Pinpoint the cell where the given text exists, returning its (x, y) midpoint coordinate. 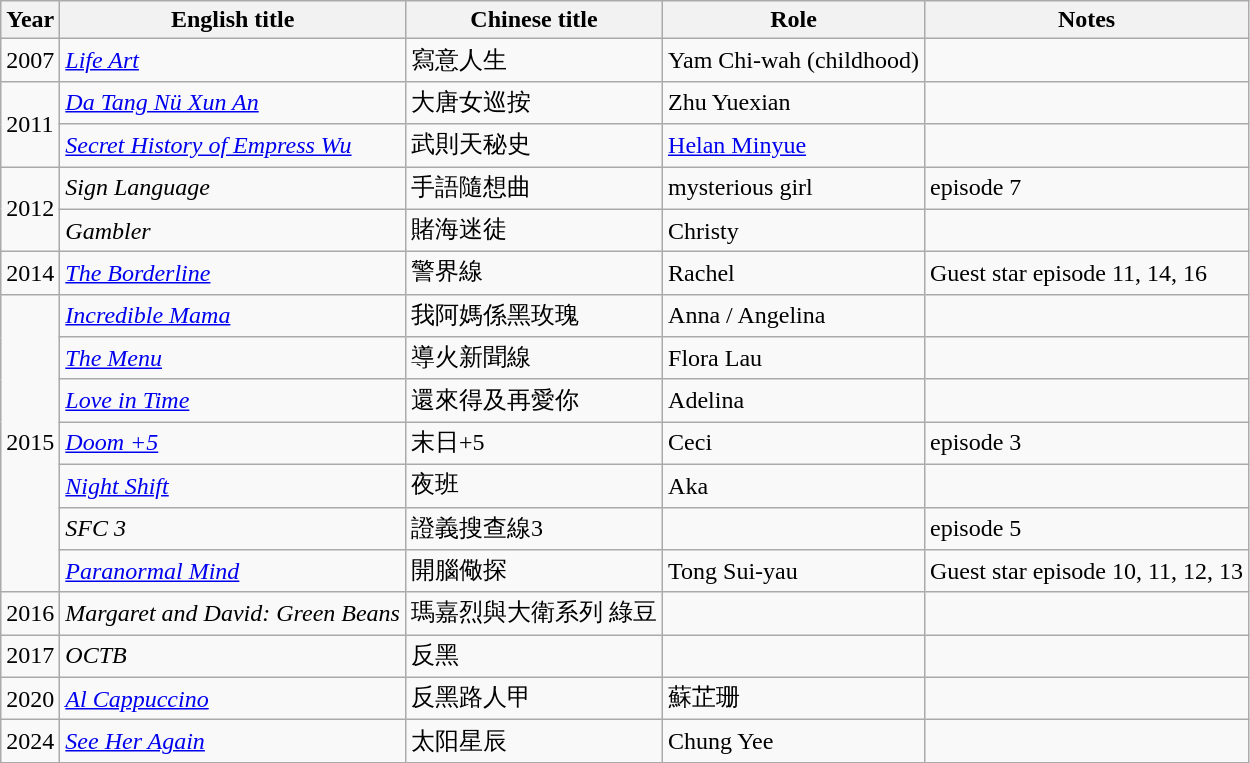
大唐女巡按 (534, 102)
賭海迷徒 (534, 230)
OCTB (233, 656)
Helan Minyue (794, 146)
證義搜查線3 (534, 528)
mysterious girl (794, 188)
Year (30, 20)
反黑路人甲 (534, 698)
Rachel (794, 274)
Incredible Mama (233, 316)
瑪嘉烈與大衛系列 綠豆 (534, 614)
The Menu (233, 358)
導火新聞線 (534, 358)
2017 (30, 656)
The Borderline (233, 274)
Life Art (233, 60)
Notes (1086, 20)
English title (233, 20)
Margaret and David: Green Beans (233, 614)
Adelina (794, 400)
太阳星辰 (534, 742)
我阿媽係黑玫瑰 (534, 316)
SFC 3 (233, 528)
Doom +5 (233, 444)
2024 (30, 742)
Tong Sui-yau (794, 572)
Flora Lau (794, 358)
Al Cappuccino (233, 698)
episode 5 (1086, 528)
Guest star episode 10, 11, 12, 13 (1086, 572)
Da Tang Nü Xun An (233, 102)
2015 (30, 443)
2014 (30, 274)
Love in Time (233, 400)
反黑 (534, 656)
Gambler (233, 230)
警界線 (534, 274)
Paranormal Mind (233, 572)
Ceci (794, 444)
2020 (30, 698)
2007 (30, 60)
See Her Again (233, 742)
Sign Language (233, 188)
2016 (30, 614)
episode 7 (1086, 188)
2011 (30, 124)
Chung Yee (794, 742)
夜班 (534, 486)
Aka (794, 486)
Christy (794, 230)
手語隨想曲 (534, 188)
Chinese title (534, 20)
Secret History of Empress Wu (233, 146)
蘇芷珊 (794, 698)
開腦儆探 (534, 572)
Anna / Angelina (794, 316)
Night Shift (233, 486)
Zhu Yuexian (794, 102)
2012 (30, 208)
末日+5 (534, 444)
寫意人生 (534, 60)
還來得及再愛你 (534, 400)
Guest star episode 11, 14, 16 (1086, 274)
Role (794, 20)
武則天秘史 (534, 146)
episode 3 (1086, 444)
Yam Chi-wah (childhood) (794, 60)
